Find where the given text appears and provide that cell's center as [X, Y] coordinate. 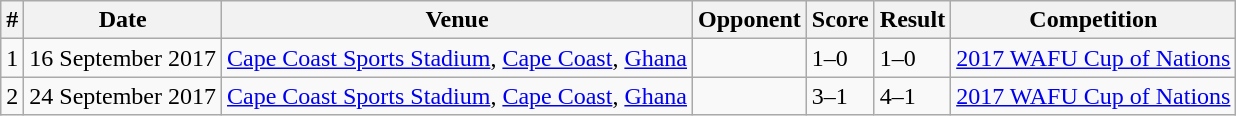
4–1 [912, 96]
# [12, 20]
2 [12, 96]
Result [912, 20]
16 September 2017 [123, 58]
Competition [1094, 20]
3–1 [840, 96]
24 September 2017 [123, 96]
Opponent [750, 20]
Score [840, 20]
Venue [458, 20]
Date [123, 20]
1 [12, 58]
